Return the (X, Y) coordinate for the center point of the cell that contains the specified text.  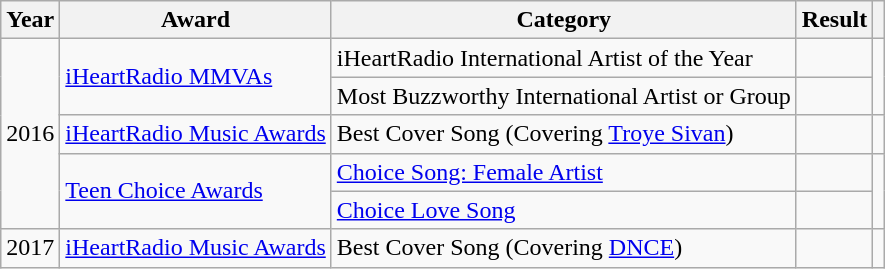
Teen Choice Awards (196, 191)
2016 (30, 134)
Award (196, 20)
Choice Song: Female Artist (564, 172)
Result (834, 20)
Category (564, 20)
2017 (30, 248)
Best Cover Song (Covering DNCE) (564, 248)
Year (30, 20)
iHeartRadio International Artist of the Year (564, 58)
Best Cover Song (Covering Troye Sivan) (564, 134)
Choice Love Song (564, 210)
iHeartRadio MMVAs (196, 77)
Most Buzzworthy International Artist or Group (564, 96)
